Detect which cell encompasses the target text, then output its (x, y) center coordinate. 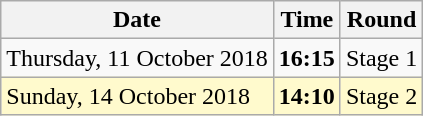
Thursday, 11 October 2018 (138, 58)
Time (306, 20)
Stage 1 (381, 58)
16:15 (306, 58)
Sunday, 14 October 2018 (138, 96)
14:10 (306, 96)
Round (381, 20)
Date (138, 20)
Stage 2 (381, 96)
